Return the (x, y) coordinate for the center point of the cell that contains the specified text.  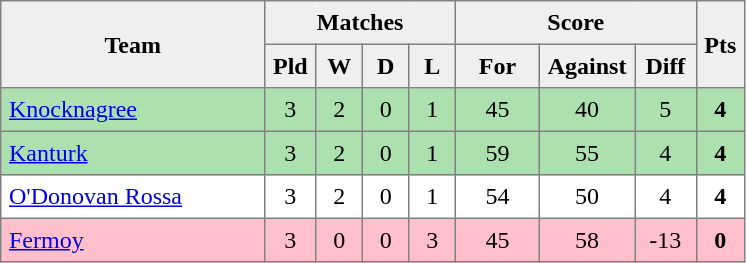
40 (586, 110)
Kanturk (133, 153)
D (385, 66)
Pld (290, 66)
Matches (360, 23)
Score (576, 23)
50 (586, 197)
W (339, 66)
O'Donovan Rossa (133, 197)
Diff (666, 66)
54 (497, 197)
Team (133, 44)
Fermoy (133, 240)
Knocknagree (133, 110)
For (497, 66)
Against (586, 66)
58 (586, 240)
Pts (720, 44)
5 (666, 110)
59 (497, 153)
-13 (666, 240)
L (432, 66)
55 (586, 153)
